Return the (X, Y) coordinate for the center point of the cell that contains the specified text.  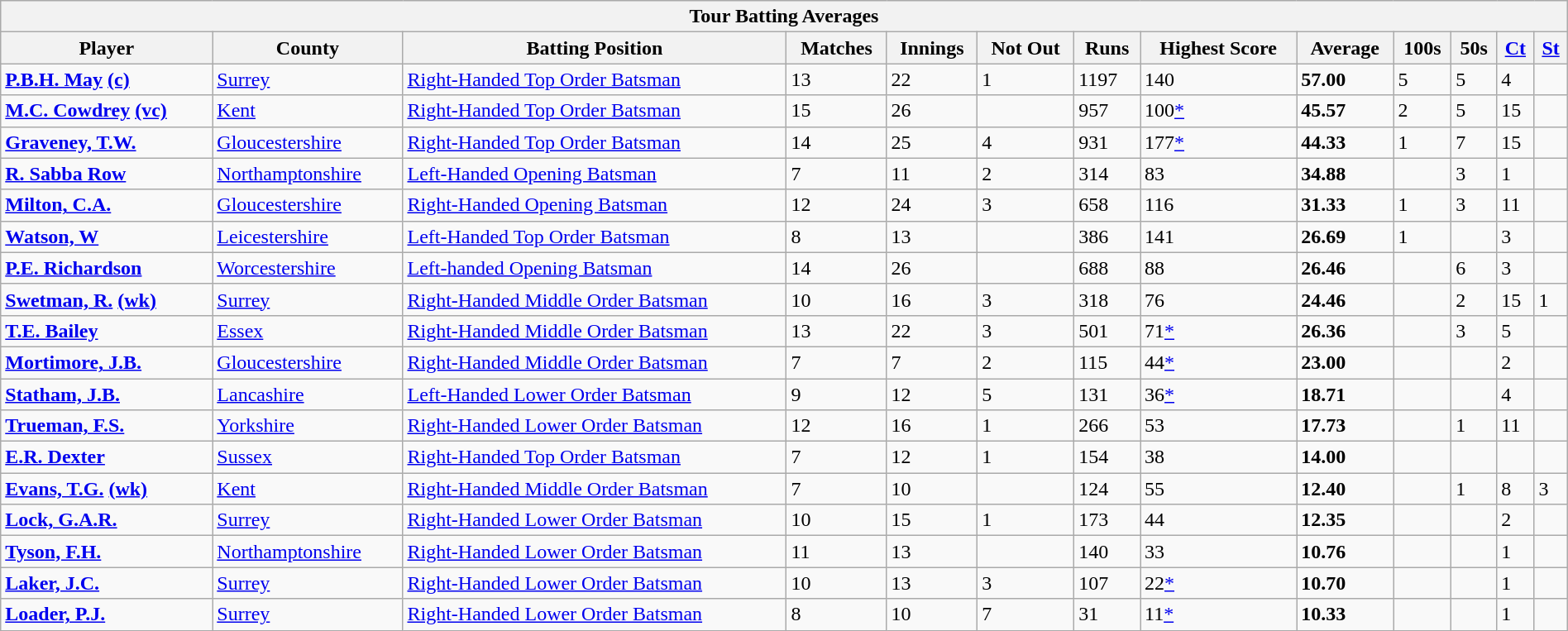
33 (1217, 552)
Sussex (308, 457)
1197 (1107, 79)
St (1551, 48)
36* (1217, 394)
116 (1217, 205)
Matches (837, 48)
18.71 (1345, 394)
Innings (932, 48)
Yorkshire (308, 426)
957 (1107, 111)
Runs (1107, 48)
M.C. Cowdrey (vc) (107, 111)
23.00 (1345, 362)
688 (1107, 268)
44 (1217, 520)
131 (1107, 394)
Left-Handed Top Order Batsman (595, 237)
Ct (1515, 48)
50s (1474, 48)
26.36 (1345, 331)
26.46 (1345, 268)
24 (932, 205)
Batting Position (595, 48)
83 (1217, 174)
Lancashire (308, 394)
107 (1107, 583)
P.E. Richardson (107, 268)
T.E. Bailey (107, 331)
25 (932, 142)
Tyson, F.H. (107, 552)
Average (1345, 48)
Worcestershire (308, 268)
45.57 (1345, 111)
County (308, 48)
10.33 (1345, 614)
22* (1217, 583)
Essex (308, 331)
Not Out (1025, 48)
115 (1107, 362)
38 (1217, 457)
Swetman, R. (wk) (107, 299)
Trueman, F.S. (107, 426)
154 (1107, 457)
386 (1107, 237)
141 (1217, 237)
Left-Handed Lower Order Batsman (595, 394)
12.35 (1345, 520)
88 (1217, 268)
658 (1107, 205)
Evans, T.G. (wk) (107, 489)
R. Sabba Row (107, 174)
P.B.H. May (c) (107, 79)
124 (1107, 489)
Loader, P.J. (107, 614)
10.70 (1345, 583)
501 (1107, 331)
Statham, J.B. (107, 394)
266 (1107, 426)
24.46 (1345, 299)
26.69 (1345, 237)
53 (1217, 426)
100s (1422, 48)
10.76 (1345, 552)
9 (837, 394)
Left-Handed Opening Batsman (595, 174)
177* (1217, 142)
Laker, J.C. (107, 583)
931 (1107, 142)
44.33 (1345, 142)
Milton, C.A. (107, 205)
318 (1107, 299)
Mortimore, J.B. (107, 362)
Graveney, T.W. (107, 142)
E.R. Dexter (107, 457)
314 (1107, 174)
31 (1107, 614)
31.33 (1345, 205)
Highest Score (1217, 48)
Player (107, 48)
34.88 (1345, 174)
Lock, G.A.R. (107, 520)
100* (1217, 111)
14.00 (1345, 457)
6 (1474, 268)
Left-handed Opening Batsman (595, 268)
17.73 (1345, 426)
Tour Batting Averages (784, 17)
76 (1217, 299)
55 (1217, 489)
71* (1217, 331)
Watson, W (107, 237)
Right-Handed Opening Batsman (595, 205)
44* (1217, 362)
57.00 (1345, 79)
Leicestershire (308, 237)
173 (1107, 520)
12.40 (1345, 489)
11* (1217, 614)
